Extract the (x, y) coordinate from the center of the cell holding the provided text.  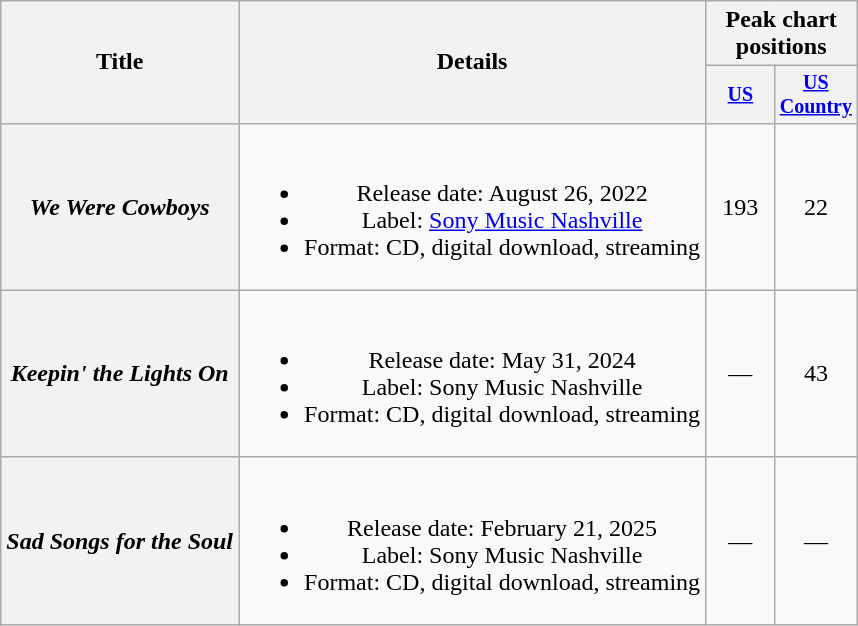
Title (120, 62)
US (740, 94)
Details (472, 62)
US Country (816, 94)
We Were Cowboys (120, 206)
22 (816, 206)
Release date: February 21, 2025Label: Sony Music NashvilleFormat: CD, digital download, streaming (472, 540)
Peak chart positions (782, 34)
193 (740, 206)
Keepin' the Lights On (120, 374)
43 (816, 374)
Sad Songs for the Soul (120, 540)
Release date: August 26, 2022Label: Sony Music NashvilleFormat: CD, digital download, streaming (472, 206)
Release date: May 31, 2024Label: Sony Music NashvilleFormat: CD, digital download, streaming (472, 374)
